Pinpoint the cell where the given text exists, returning its [x, y] midpoint coordinate. 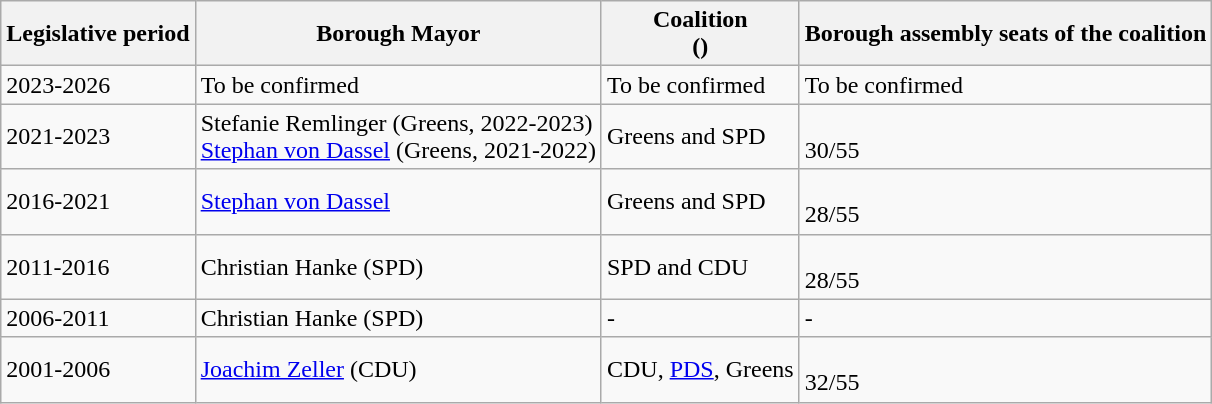
Borough Mayor [398, 34]
Legislative period [98, 34]
Stefanie Remlinger (Greens, 2022-2023)Stephan von Dassel (Greens, 2021-2022) [398, 136]
2001-2006 [98, 370]
2006-2011 [98, 318]
2023-2026 [98, 85]
Stephan von Dassel [398, 202]
30/55 [1006, 136]
2011-2016 [98, 266]
Coalition() [700, 34]
CDU, PDS, Greens [700, 370]
2016-2021 [98, 202]
2021-2023 [98, 136]
SPD and CDU [700, 266]
Borough assembly seats of the coalition [1006, 34]
32/55 [1006, 370]
Joachim Zeller (CDU) [398, 370]
